From the cell containing the given text, extract its center point as (X, Y) coordinate. 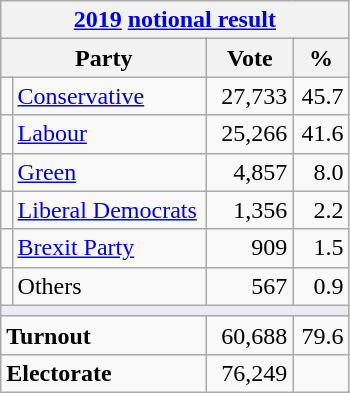
Electorate (104, 373)
Liberal Democrats (110, 210)
Labour (110, 134)
60,688 (250, 335)
Turnout (104, 335)
Brexit Party (110, 248)
Conservative (110, 96)
79.6 (321, 335)
Vote (250, 58)
Party (104, 58)
8.0 (321, 172)
45.7 (321, 96)
0.9 (321, 286)
Others (110, 286)
2.2 (321, 210)
2019 notional result (175, 20)
909 (250, 248)
Green (110, 172)
27,733 (250, 96)
25,266 (250, 134)
1,356 (250, 210)
76,249 (250, 373)
41.6 (321, 134)
1.5 (321, 248)
567 (250, 286)
% (321, 58)
4,857 (250, 172)
